Return the (X, Y) coordinate for the center point of the cell that contains the specified text.  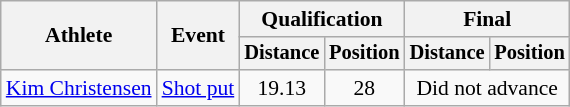
Did not advance (488, 88)
Final (488, 19)
Kim Christensen (79, 88)
Athlete (79, 36)
28 (364, 88)
Event (198, 36)
Qualification (322, 19)
Shot put (198, 88)
19.13 (282, 88)
